Detect which cell encompasses the target text, then output its (x, y) center coordinate. 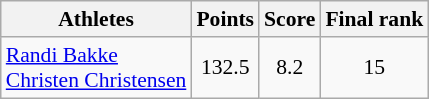
15 (374, 68)
Score (290, 19)
Final rank (374, 19)
8.2 (290, 68)
Points (225, 19)
132.5 (225, 68)
Randi BakkeChristen Christensen (96, 68)
Athletes (96, 19)
